From the cell containing the given text, extract its center point as [X, Y] coordinate. 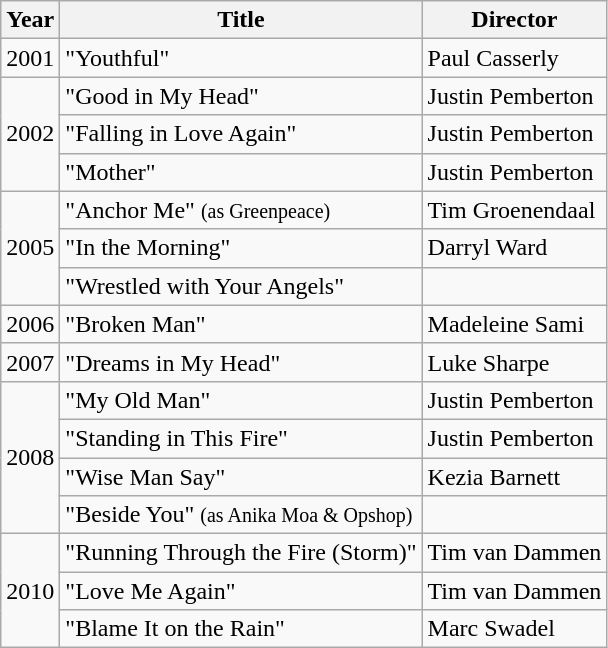
2010 [30, 591]
Director [514, 20]
"Running Through the Fire (Storm)" [241, 553]
2008 [30, 457]
2006 [30, 324]
"Youthful" [241, 58]
Darryl Ward [514, 248]
2001 [30, 58]
Paul Casserly [514, 58]
Year [30, 20]
Title [241, 20]
"Good in My Head" [241, 96]
Marc Swadel [514, 629]
"Falling in Love Again" [241, 134]
"Beside You" (as Anika Moa & Opshop) [241, 515]
"My Old Man" [241, 400]
"Dreams in My Head" [241, 362]
Tim Groenendaal [514, 210]
"Broken Man" [241, 324]
Madeleine Sami [514, 324]
2002 [30, 134]
"Love Me Again" [241, 591]
Luke Sharpe [514, 362]
"Wise Man Say" [241, 477]
"In the Morning" [241, 248]
2007 [30, 362]
"Mother" [241, 172]
"Standing in This Fire" [241, 438]
"Wrestled with Your Angels" [241, 286]
2005 [30, 248]
"Anchor Me" (as Greenpeace) [241, 210]
"Blame It on the Rain" [241, 629]
Kezia Barnett [514, 477]
